Scan for the cell matching the given text and deliver its (X, Y) coordinate at center. 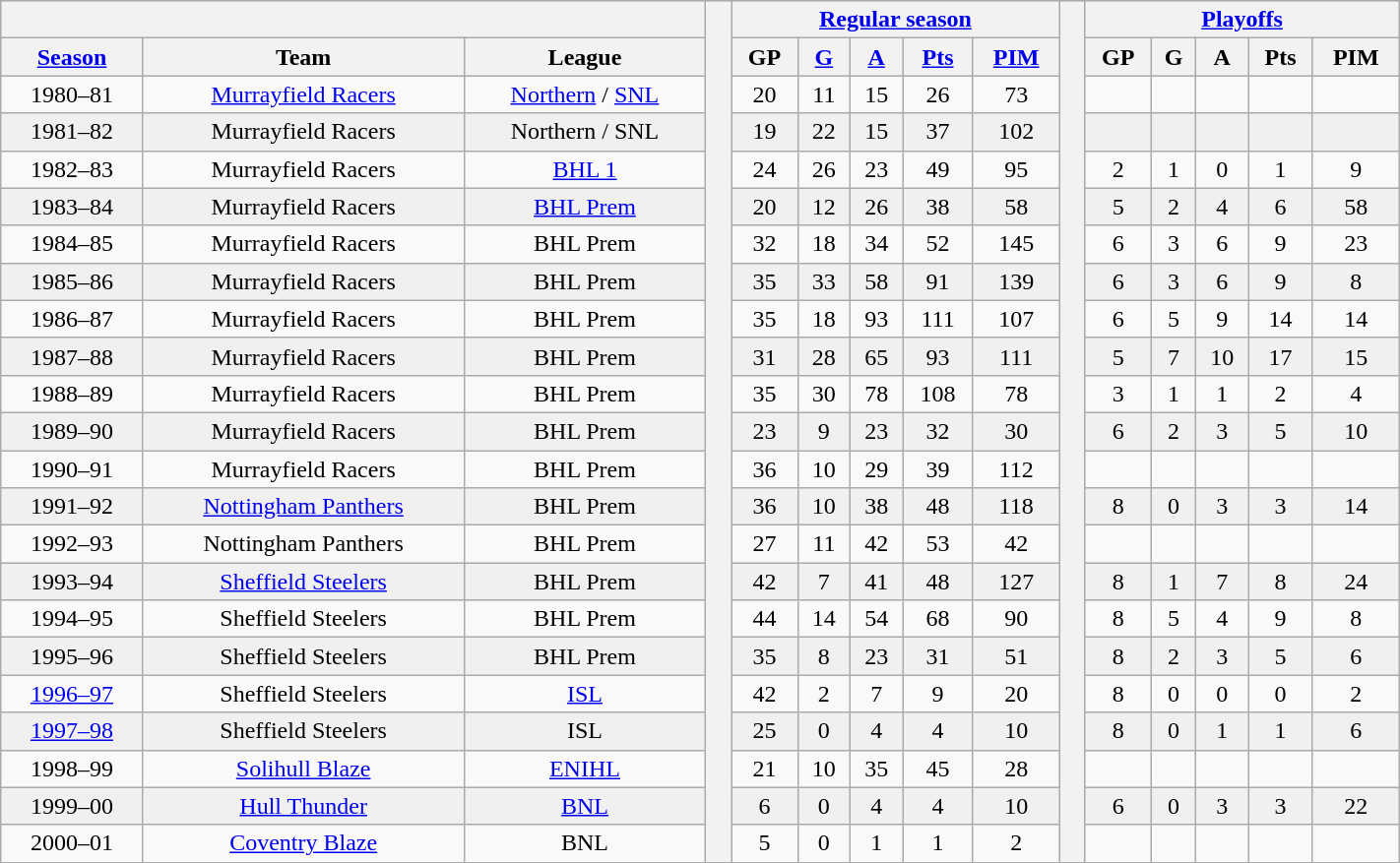
1998–99 (72, 769)
Season (72, 57)
65 (876, 356)
127 (1016, 582)
112 (1016, 469)
1991–92 (72, 507)
1989–90 (72, 431)
44 (764, 619)
25 (764, 731)
Team (303, 57)
29 (876, 469)
145 (1016, 244)
1987–88 (72, 356)
1986–87 (72, 319)
1995–96 (72, 656)
41 (876, 582)
21 (764, 769)
1982–83 (72, 169)
1996–97 (72, 694)
1988–89 (72, 394)
1993–94 (72, 582)
1994–95 (72, 619)
1985–86 (72, 281)
1983–84 (72, 207)
Regular season (896, 20)
54 (876, 619)
90 (1016, 619)
91 (938, 281)
68 (938, 619)
33 (823, 281)
12 (823, 207)
19 (764, 132)
1984–85 (72, 244)
118 (1016, 507)
17 (1280, 356)
Playoffs (1242, 20)
95 (1016, 169)
1999–00 (72, 806)
39 (938, 469)
107 (1016, 319)
Solihull Blaze (303, 769)
1981–82 (72, 132)
51 (1016, 656)
45 (938, 769)
League (585, 57)
1980–81 (72, 94)
34 (876, 244)
53 (938, 544)
102 (1016, 132)
Hull Thunder (303, 806)
37 (938, 132)
1990–91 (72, 469)
73 (1016, 94)
108 (938, 394)
ENIHL (585, 769)
139 (1016, 281)
27 (764, 544)
1997–98 (72, 731)
1992–93 (72, 544)
52 (938, 244)
BHL 1 (585, 169)
Coventry Blaze (303, 843)
49 (938, 169)
2000–01 (72, 843)
